Capture the cell that displays the provided text and extract its [X, Y] central coordinate. 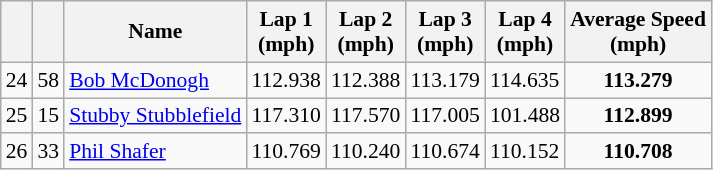
Lap 1(mph) [286, 32]
Average Speed(mph) [638, 32]
110.240 [366, 152]
26 [17, 152]
112.388 [366, 80]
24 [17, 80]
112.899 [638, 116]
110.708 [638, 152]
117.570 [366, 116]
117.310 [286, 116]
33 [48, 152]
Phil Shafer [155, 152]
101.488 [525, 116]
112.938 [286, 80]
113.179 [445, 80]
Bob McDonogh [155, 80]
Stubby Stubblefield [155, 116]
Name [155, 32]
Lap 4(mph) [525, 32]
110.152 [525, 152]
117.005 [445, 116]
Lap 3(mph) [445, 32]
58 [48, 80]
15 [48, 116]
25 [17, 116]
110.769 [286, 152]
114.635 [525, 80]
113.279 [638, 80]
Lap 2(mph) [366, 32]
110.674 [445, 152]
